Pinpoint the cell where the given text exists, returning its (x, y) midpoint coordinate. 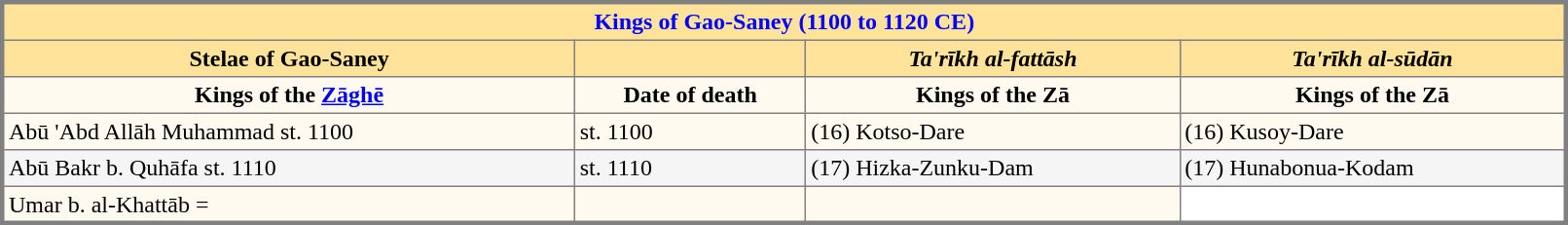
Date of death (689, 95)
(16) Kotso-Dare (993, 131)
Ta'rīkh al-fattāsh (993, 58)
st. 1100 (689, 131)
st. 1110 (689, 169)
Umar b. al-Khattāb = (288, 205)
Stelae of Gao-Saney (288, 58)
Ta'rīkh al-sūdān (1372, 58)
Kings of Gao-Saney (1100 to 1120 CE) (784, 21)
(17) Hunabonua-Kodam (1372, 169)
Kings of the Zāghē (288, 95)
(17) Hizka-Zunku-Dam (993, 169)
Abū 'Abd Allāh Muhammad st. 1100 (288, 131)
Abū Bakr b. Quhāfa st. 1110 (288, 169)
(16) Kusoy-Dare (1372, 131)
